Locate the cell with the specified text and output its (x, y) center coordinate. 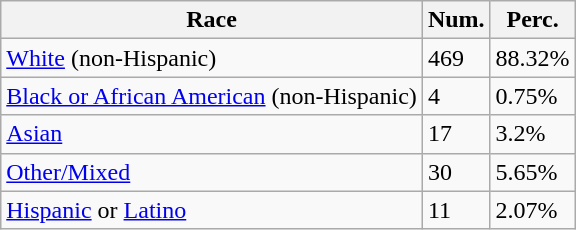
Other/Mixed (212, 172)
Race (212, 20)
Hispanic or Latino (212, 210)
469 (456, 58)
11 (456, 210)
Black or African American (non-Hispanic) (212, 96)
0.75% (532, 96)
2.07% (532, 210)
88.32% (532, 58)
17 (456, 134)
4 (456, 96)
Num. (456, 20)
White (non-Hispanic) (212, 58)
5.65% (532, 172)
Perc. (532, 20)
Asian (212, 134)
3.2% (532, 134)
30 (456, 172)
